Provide the (x, y) coordinate of the cell's center where the given text is located.  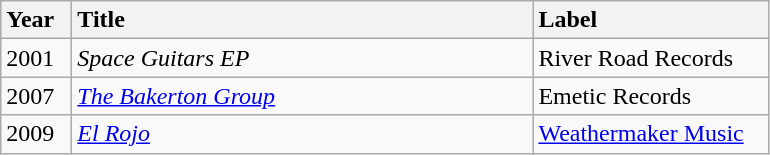
Year (36, 20)
2007 (36, 96)
Emetic Records (651, 96)
Label (651, 20)
River Road Records (651, 58)
Title (302, 20)
2001 (36, 58)
The Bakerton Group (302, 96)
2009 (36, 134)
Space Guitars EP (302, 58)
Weathermaker Music (651, 134)
El Rojo (302, 134)
